Provide the (X, Y) coordinate of the cell's center where the given text is located.  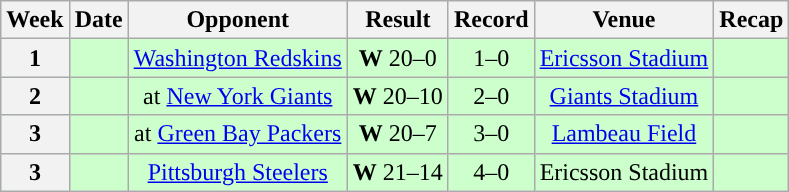
Giants Stadium (624, 96)
1–0 (491, 58)
W 20–0 (398, 58)
2–0 (491, 96)
Opponent (238, 20)
Result (398, 20)
4–0 (491, 172)
Week (35, 20)
Record (491, 20)
at New York Giants (238, 96)
at Green Bay Packers (238, 134)
Lambeau Field (624, 134)
1 (35, 58)
W 20–10 (398, 96)
Pittsburgh Steelers (238, 172)
Recap (752, 20)
W 21–14 (398, 172)
W 20–7 (398, 134)
2 (35, 96)
Venue (624, 20)
Date (98, 20)
Washington Redskins (238, 58)
3–0 (491, 134)
